Capture the cell that displays the provided text and extract its (x, y) central coordinate. 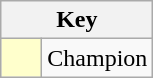
Key (77, 20)
Champion (98, 58)
